Return the (X, Y) coordinate for the center point of the cell that contains the specified text.  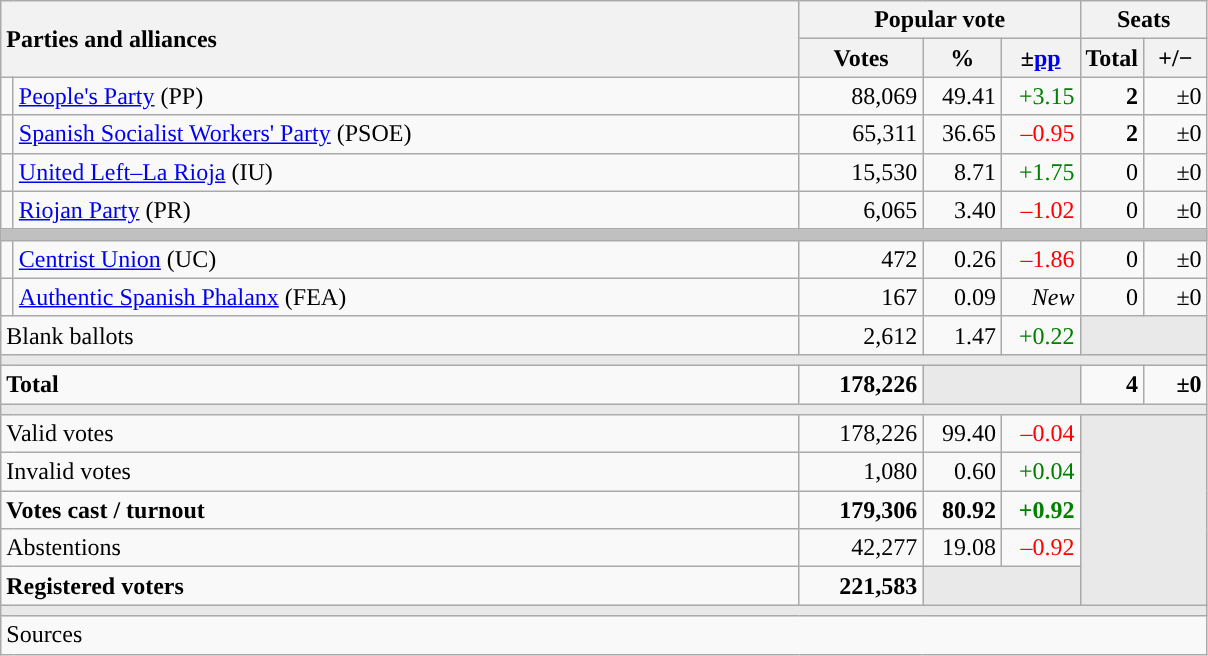
65,311 (861, 134)
People's Party (PP) (406, 96)
2,612 (861, 335)
–0.04 (1040, 434)
Votes cast / turnout (400, 510)
167 (861, 297)
49.41 (962, 96)
Abstentions (400, 548)
+0.22 (1040, 335)
4 (1112, 384)
% (962, 58)
0.09 (962, 297)
Authentic Spanish Phalanx (FEA) (406, 297)
Seats (1144, 20)
–0.95 (1040, 134)
–1.02 (1040, 210)
Valid votes (400, 434)
–1.86 (1040, 259)
80.92 (962, 510)
New (1040, 297)
–0.92 (1040, 548)
179,306 (861, 510)
99.40 (962, 434)
+0.04 (1040, 472)
Invalid votes (400, 472)
Sources (604, 635)
±pp (1040, 58)
6,065 (861, 210)
1,080 (861, 472)
+0.92 (1040, 510)
Parties and alliances (400, 39)
Blank ballots (400, 335)
221,583 (861, 586)
1.47 (962, 335)
472 (861, 259)
0.26 (962, 259)
Votes (861, 58)
+1.75 (1040, 172)
Riojan Party (PR) (406, 210)
19.08 (962, 548)
0.60 (962, 472)
42,277 (861, 548)
+3.15 (1040, 96)
3.40 (962, 210)
+/− (1176, 58)
15,530 (861, 172)
Spanish Socialist Workers' Party (PSOE) (406, 134)
Centrist Union (UC) (406, 259)
Registered voters (400, 586)
36.65 (962, 134)
United Left–La Rioja (IU) (406, 172)
Popular vote (940, 20)
88,069 (861, 96)
8.71 (962, 172)
